Determine the [X, Y] coordinate at the center of the cell enclosing the given text.  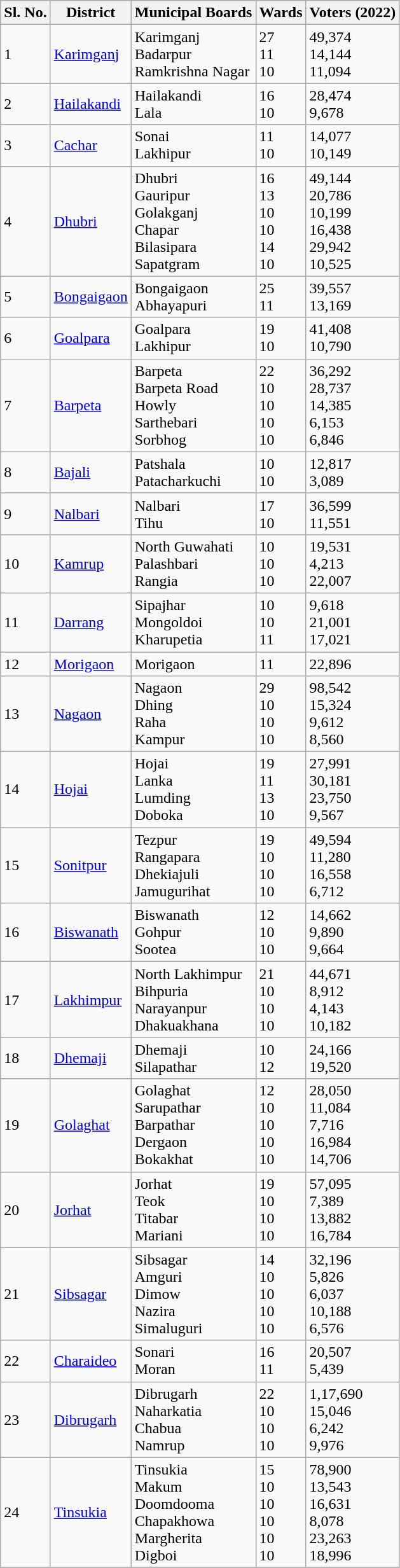
GoalparaLakhipur [193, 338]
Nalbari [90, 514]
SibsagarAmguriDimowNaziraSimaluguri [193, 1294]
TinsukiaMakumDoomdoomaChapakhowaMargheritaDigboi [193, 1513]
16 [25, 933]
GolaghatSarupatharBarpatharDergaonBokakhat [193, 1125]
North LakhimpurBihpuriaNarayanpurDhakuakhana [193, 1000]
DhemajiSilapathar [193, 1058]
2210101010 [281, 405]
49,37414,14411,094 [352, 54]
NalbariTihu [193, 514]
41,40810,790 [352, 338]
Barpeta [90, 405]
19,5314,21322,007 [352, 564]
32,1965,8266,03710,1886,576 [352, 1294]
14,07710,149 [352, 145]
Dhemaji [90, 1058]
14,6629,8909,664 [352, 933]
1 [25, 54]
Municipal Boards [193, 13]
BarpetaBarpeta RoadHowlySarthebariSorbhog [193, 405]
Bongaigaon [90, 296]
Dhubri [90, 221]
49,59411,28016,5586,712 [352, 865]
4 [25, 221]
28,05011,0847,71616,98414,706 [352, 1125]
9,61821,00117,021 [352, 622]
Sibsagar [90, 1294]
NagaonDhingRahaKampur [193, 714]
BongaigaonAbhayapuri [193, 296]
18 [25, 1058]
Tinsukia [90, 1513]
8 [25, 472]
PatshalaPatacharkuchi [193, 472]
JorhatTeokTitabarMariani [193, 1210]
2511 [281, 296]
14 [25, 790]
Dibrugarh [90, 1420]
Nagaon [90, 714]
12 [25, 663]
TezpurRangaparaDhekiajuliJamugurihat [193, 865]
29101010 [281, 714]
Bajali [90, 472]
98,54215,3249,6128,560 [352, 714]
101010 [281, 564]
5 [25, 296]
23 [25, 1420]
28,4749,678 [352, 104]
Biswanath [90, 933]
6 [25, 338]
SonariMoran [193, 1361]
151010101010 [281, 1513]
Charaideo [90, 1361]
Lakhimpur [90, 1000]
Goalpara [90, 338]
57,0957,38913,88216,784 [352, 1210]
44,6718,9124,14310,182 [352, 1000]
North GuwahatiPalashbariRangia [193, 564]
24 [25, 1513]
Sonitpur [90, 865]
1710 [281, 514]
Hojai [90, 790]
36,29228,73714,3856,1536,846 [352, 405]
District [90, 13]
Jorhat [90, 1210]
1410101010 [281, 1294]
161310101410 [281, 221]
24,16619,520 [352, 1058]
3 [25, 145]
15 [25, 865]
BiswanathGohpurSootea [193, 933]
Cachar [90, 145]
20,5075,439 [352, 1361]
101011 [281, 622]
Voters (2022) [352, 13]
20 [25, 1210]
13 [25, 714]
Wards [281, 13]
1010 [281, 472]
Hailakandi [90, 104]
2 [25, 104]
Kamrup [90, 564]
DhubriGauripurGolakganjChaparBilasiparaSapatgram [193, 221]
121010 [281, 933]
49,14420,78610,19916,43829,94210,525 [352, 221]
1611 [281, 1361]
HojaiLankaLumdingDoboka [193, 790]
Golaghat [90, 1125]
17 [25, 1000]
KarimganjBadarpurRamkrishna Nagar [193, 54]
1012 [281, 1058]
21101010 [281, 1000]
22 [25, 1361]
19 [25, 1125]
9 [25, 514]
1110 [281, 145]
12,8173,089 [352, 472]
Sl. No. [25, 13]
7 [25, 405]
36,59911,551 [352, 514]
27,99130,18123,7509,567 [352, 790]
1610 [281, 104]
1,17,69015,0466,2429,976 [352, 1420]
1210101010 [281, 1125]
SipajharMongoldoiKharupetia [193, 622]
Darrang [90, 622]
78,90013,54316,6318,07823,26318,996 [352, 1513]
Karimganj [90, 54]
HailakandiLala [193, 104]
22,896 [352, 663]
SonaiLakhipur [193, 145]
19111310 [281, 790]
271110 [281, 54]
1910 [281, 338]
22101010 [281, 1420]
21 [25, 1294]
39,55713,169 [352, 296]
10 [25, 564]
DibrugarhNaharkatiaChabuaNamrup [193, 1420]
